Output the [X, Y] coordinate of the center of the cell containing the given text.  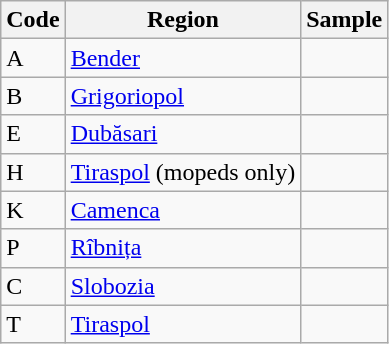
C [33, 286]
K [33, 210]
T [33, 324]
Grigoriopol [183, 96]
Sample [344, 20]
Tiraspol [183, 324]
Dubăsari [183, 134]
P [33, 248]
E [33, 134]
A [33, 58]
H [33, 172]
Tiraspol (mopeds only) [183, 172]
Camenca [183, 210]
B [33, 96]
Rîbnița [183, 248]
Slobozia [183, 286]
Code [33, 20]
Region [183, 20]
Bender [183, 58]
